Search for the cell housing the specified text and yield its [X, Y] center coordinate. 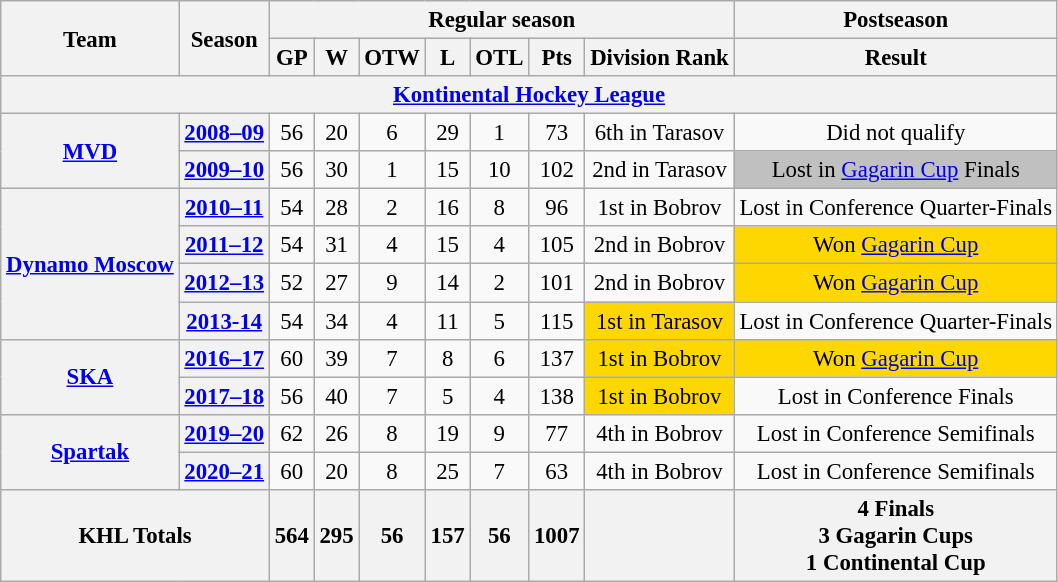
Spartak [90, 452]
W [336, 58]
2013-14 [224, 321]
11 [448, 321]
Did not qualify [896, 133]
Season [224, 38]
16 [448, 208]
115 [557, 321]
19 [448, 433]
137 [557, 358]
27 [336, 283]
Dynamo Moscow [90, 264]
2010–11 [224, 208]
2nd in Tarasov [660, 170]
Result [896, 58]
77 [557, 433]
Lost in Gagarin Cup Finals [896, 170]
Lost in Conference Finals [896, 396]
2009–10 [224, 170]
39 [336, 358]
63 [557, 471]
101 [557, 283]
2008–09 [224, 133]
Division Rank [660, 58]
OTW [392, 58]
6th in Tarasov [660, 133]
Team [90, 38]
4 Finals3 Gagarin Cups1 Continental Cup [896, 536]
105 [557, 245]
96 [557, 208]
Pts [557, 58]
31 [336, 245]
564 [292, 536]
30 [336, 170]
138 [557, 396]
Kontinental Hockey League [530, 95]
GP [292, 58]
10 [500, 170]
14 [448, 283]
KHL Totals [136, 536]
52 [292, 283]
OTL [500, 58]
L [448, 58]
1007 [557, 536]
2020–21 [224, 471]
2012–13 [224, 283]
SKA [90, 376]
157 [448, 536]
2011–12 [224, 245]
34 [336, 321]
28 [336, 208]
102 [557, 170]
26 [336, 433]
73 [557, 133]
40 [336, 396]
29 [448, 133]
Regular season [502, 20]
MVD [90, 152]
1st in Tarasov [660, 321]
2017–18 [224, 396]
2016–17 [224, 358]
295 [336, 536]
62 [292, 433]
25 [448, 471]
2019–20 [224, 433]
Postseason [896, 20]
